Provide the [X, Y] coordinate of the cell's center where the given text is located.  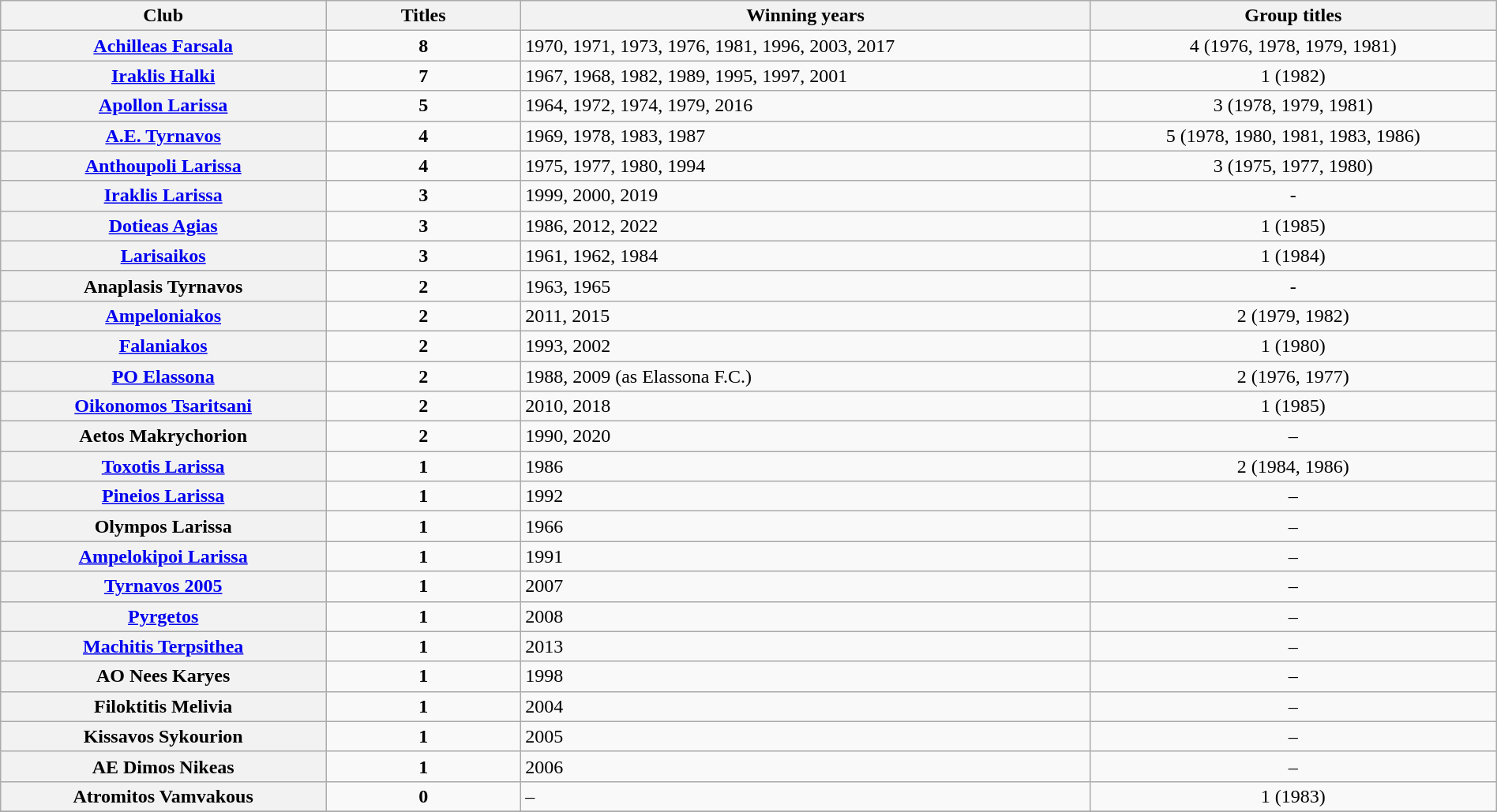
4 (1976, 1978, 1979, 1981) [1293, 46]
7 [423, 76]
Pineios Larissa [163, 496]
1970, 1971, 1973, 1976, 1981, 1996, 2003, 2017 [805, 46]
2007 [805, 586]
Iraklis Halki [163, 76]
Winning years [805, 16]
Dotieas Agias [163, 226]
8 [423, 46]
Titles [423, 16]
1986, 2012, 2022 [805, 226]
1964, 1972, 1974, 1979, 2016 [805, 106]
1975, 1977, 1980, 1994 [805, 166]
1991 [805, 556]
2 (1979, 1982) [1293, 316]
1 (1984) [1293, 256]
Ampelokipoi Larissa [163, 556]
2008 [805, 616]
Ampeloniakos [163, 316]
2005 [805, 736]
PO Elassona [163, 376]
Olympos Larissa [163, 526]
3 (1978, 1979, 1981) [1293, 106]
2010, 2018 [805, 406]
Apollon Larissa [163, 106]
1967, 1968, 1982, 1989, 1995, 1997, 2001 [805, 76]
2 (1984, 1986) [1293, 466]
2 (1976, 1977) [1293, 376]
3 (1975, 1977, 1980) [1293, 166]
1986 [805, 466]
1 (1980) [1293, 346]
5 (1978, 1980, 1981, 1983, 1986) [1293, 136]
Aetos Makrychorion [163, 436]
1988, 2009 (as Elassona F.C.) [805, 376]
0 [423, 796]
Tyrnavos 2005 [163, 586]
Pyrgetos [163, 616]
5 [423, 106]
1 (1982) [1293, 76]
Anaplasis Tyrnavos [163, 286]
Machitis Terpsithea [163, 646]
Achilleas Farsala [163, 46]
1969, 1978, 1983, 1987 [805, 136]
Filoktitis Melivia [163, 706]
Toxotis Larissa [163, 466]
AE Dimos Nikeas [163, 766]
Group titles [1293, 16]
Club [163, 16]
1993, 2002 [805, 346]
1999, 2000, 2019 [805, 196]
Iraklis Larissa [163, 196]
1 (1983) [1293, 796]
AO Nees Karyes [163, 676]
A.E. Tyrnavos [163, 136]
Falaniakos [163, 346]
Oikonomos Tsaritsani [163, 406]
2013 [805, 646]
1966 [805, 526]
1998 [805, 676]
2006 [805, 766]
1990, 2020 [805, 436]
Larisaikos [163, 256]
Atromitos Vamvakous [163, 796]
1961, 1962, 1984 [805, 256]
1963, 1965 [805, 286]
Anthoupoli Larissa [163, 166]
1992 [805, 496]
Kissavos Sykourion [163, 736]
2011, 2015 [805, 316]
2004 [805, 706]
